Extract the [X, Y] coordinate from the center of the cell holding the provided text.  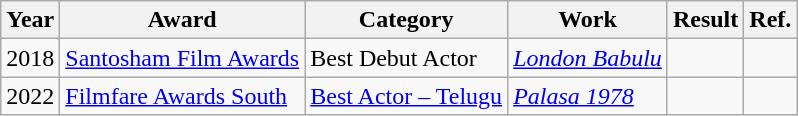
Best Actor – Telugu [406, 96]
London Babulu [588, 58]
Work [588, 20]
Category [406, 20]
Year [30, 20]
Best Debut Actor [406, 58]
Award [182, 20]
2022 [30, 96]
2018 [30, 58]
Filmfare Awards South [182, 96]
Result [705, 20]
Ref. [770, 20]
Santosham Film Awards [182, 58]
Palasa 1978 [588, 96]
